Identify which cell holds the provided text, then report its (X, Y) central coordinate. 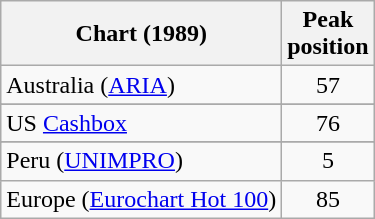
85 (328, 199)
Peakposition (328, 34)
Europe (Eurochart Hot 100) (142, 199)
57 (328, 85)
76 (328, 123)
5 (328, 161)
Chart (1989) (142, 34)
Peru (UNIMPRO) (142, 161)
US Cashbox (142, 123)
Australia (ARIA) (142, 85)
